From the cell containing the given text, extract its center point as (x, y) coordinate. 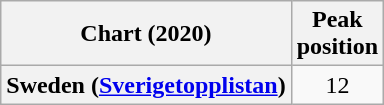
12 (337, 85)
Chart (2020) (146, 34)
Peakposition (337, 34)
Sweden (Sverigetopplistan) (146, 85)
